Detect which cell encompasses the target text, then output its [X, Y] center coordinate. 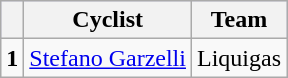
Stefano Garzelli [108, 58]
Team [238, 20]
1 [12, 58]
Cyclist [108, 20]
Liquigas [238, 58]
